Locate the cell with the specified text and output its [X, Y] center coordinate. 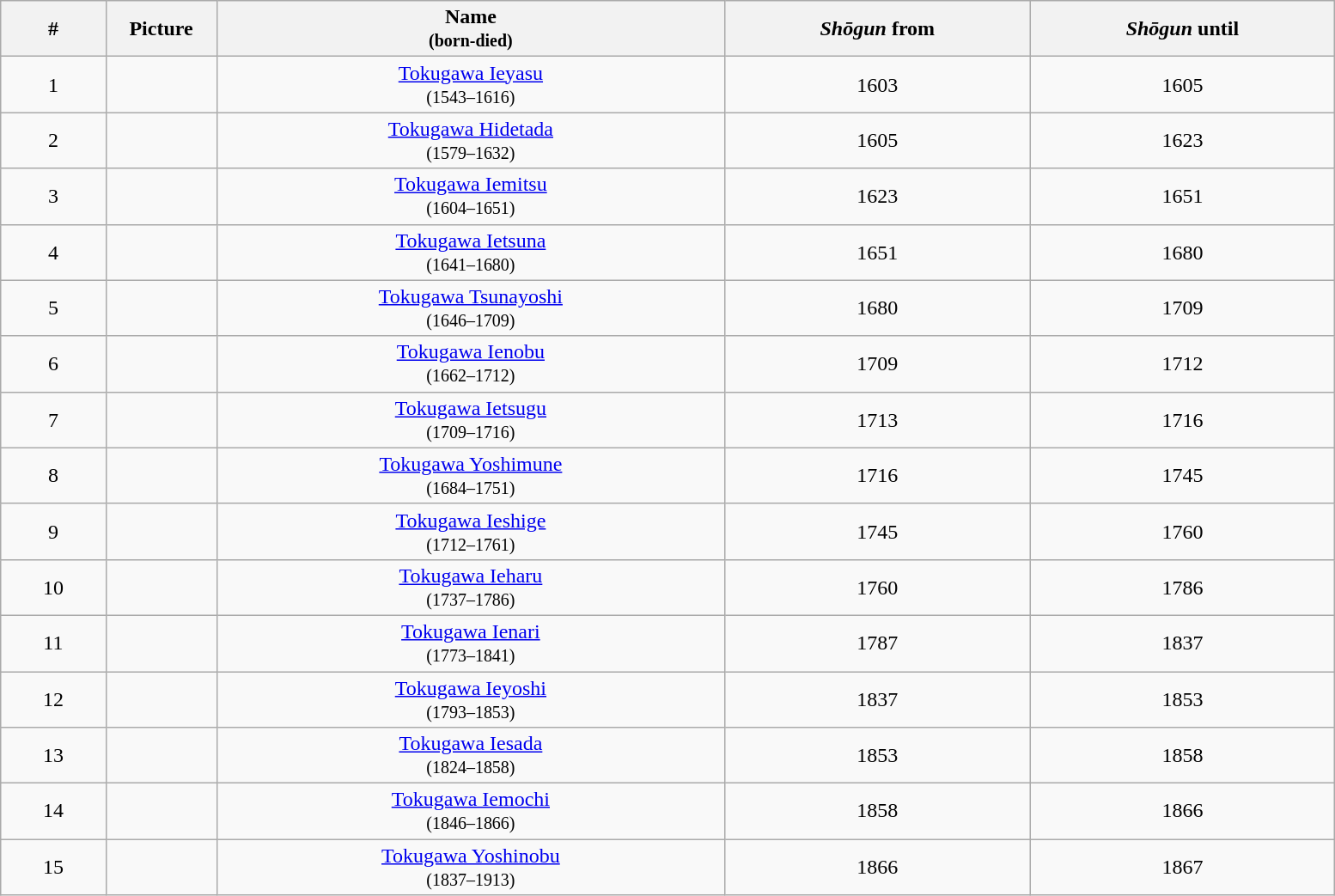
8 [53, 476]
6 [53, 364]
Shōgun until [1182, 29]
Name(born-died) [471, 29]
Tokugawa Ietsugu(1709–1716) [471, 419]
Tokugawa Iesada(1824–1858) [471, 756]
4 [53, 253]
Tokugawa Ieshige(1712–1761) [471, 531]
Tokugawa Ietsuna(1641–1680) [471, 253]
3 [53, 196]
14 [53, 811]
15 [53, 868]
1713 [878, 419]
11 [53, 643]
Shōgun from [878, 29]
10 [53, 588]
Tokugawa Hidetada(1579–1632) [471, 141]
12 [53, 699]
1787 [878, 643]
1603 [878, 84]
Tokugawa Ieharu(1737–1786) [471, 588]
1867 [1182, 868]
Tokugawa Ienari(1773–1841) [471, 643]
Tokugawa Ienobu(1662–1712) [471, 364]
2 [53, 141]
Tokugawa Ieyasu(1543–1616) [471, 84]
13 [53, 756]
9 [53, 531]
Tokugawa Yoshimune(1684–1751) [471, 476]
Tokugawa Iemitsu(1604–1651) [471, 196]
1712 [1182, 364]
1 [53, 84]
5 [53, 308]
Tokugawa Iemochi(1846–1866) [471, 811]
Tokugawa Yoshinobu(1837–1913) [471, 868]
7 [53, 419]
1786 [1182, 588]
Tokugawa Tsunayoshi(1646–1709) [471, 308]
Picture [162, 29]
Tokugawa Ieyoshi(1793–1853) [471, 699]
# [53, 29]
